Capture the cell that displays the provided text and extract its [X, Y] central coordinate. 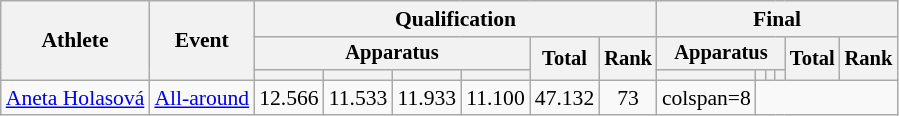
47.132 [564, 98]
colspan=8 [706, 98]
Final [777, 19]
73 [628, 98]
Event [202, 40]
All-around [202, 98]
11.933 [426, 98]
12.566 [288, 98]
Athlete [76, 40]
11.533 [358, 98]
11.100 [496, 98]
Aneta Holasová [76, 98]
Qualification [456, 19]
